Return the (x, y) coordinate for the center point of the cell that contains the specified text.  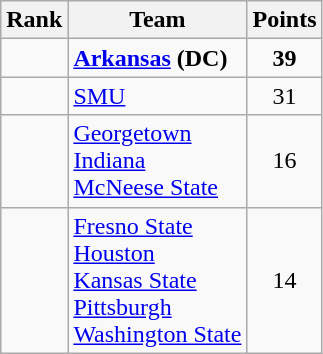
Rank (34, 20)
Team (158, 20)
14 (284, 280)
Fresno StateHoustonKansas StatePittsburghWashington State (158, 280)
Points (284, 20)
31 (284, 96)
Arkansas (DC) (158, 58)
GeorgetownIndianaMcNeese State (158, 161)
16 (284, 161)
SMU (158, 96)
39 (284, 58)
